Identify which cell holds the provided text, then report its [X, Y] central coordinate. 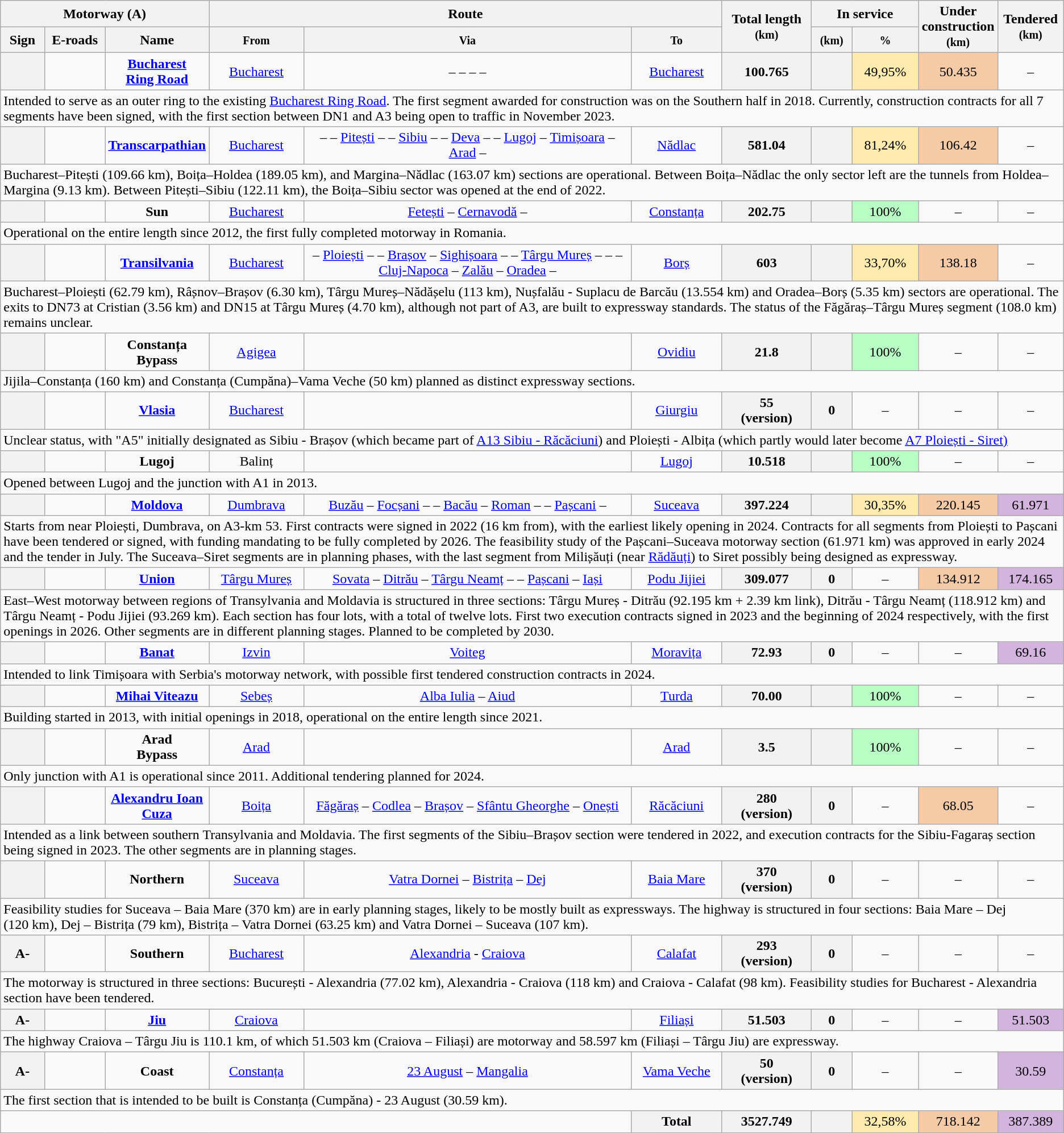
In service [865, 14]
Jijila–Constanța (160 km) and Constanța (Cumpăna)–Vama Veche (50 km) planned as distinct expressway sections. [532, 381]
Balinț [257, 462]
Union [157, 579]
70.00 [766, 696]
Under construction (km) [958, 27]
397.224 [766, 505]
Podu Jijiei [676, 579]
Coast [157, 1071]
Răcăciuni [676, 805]
Opened between Lugoj and the junction with A1 in 2013. [532, 483]
Turda [676, 696]
387.389 [1030, 1122]
55 (version) [766, 410]
68.05 [958, 805]
ConstanțaBypass [157, 351]
Northern [157, 879]
Vama Veche [676, 1071]
106.42 [958, 146]
61.971 [1030, 505]
The first section that is intended to be built is Constanța (Cumpăna) - 23 August (30.59 km). [532, 1100]
174.165 [1030, 579]
21.8 [766, 351]
49,95% [886, 72]
Buzău – Focșani – – Bacău – Roman – – Pașcani – [468, 505]
138.18 [958, 263]
Filiași [676, 1020]
10.518 [766, 462]
581.04 [766, 146]
23 August – Mangalia [468, 1071]
E-roads [75, 40]
Târgu Mureș [257, 579]
Alba Iulia – Aiud [468, 696]
50.435 [958, 72]
Total [676, 1122]
33,70% [886, 263]
Sun [157, 211]
293(version) [766, 954]
Name [157, 40]
Transcarpathian [157, 146]
% [886, 40]
370(version) [766, 879]
– Ploiești – – Brașov – Sighișoara – – Târgu Mureș – – – Cluj-Napoca – Zalău – Oradea – [468, 263]
Mihai Viteazu [157, 696]
Jiu [157, 1020]
69.16 [1030, 653]
Borș [676, 263]
309.077 [766, 579]
Voiteg [468, 653]
Operational on the entire length since 2012, the first fully completed motorway in Romania. [532, 233]
From [257, 40]
Boița [257, 805]
Tendered (km) [1030, 27]
280(version) [766, 805]
Giurgiu [676, 410]
603 [766, 263]
Transilvania [157, 263]
81,24% [886, 146]
Route [466, 14]
Moravița [676, 653]
Motorway (A) [105, 14]
202.75 [766, 211]
Southern [157, 954]
72.93 [766, 653]
Via [468, 40]
718.142 [958, 1122]
100.765 [766, 72]
Vatra Dornei – Bistrița – Dej [468, 879]
Izvin [257, 653]
– – Pitești – – Sibiu – – Deva – – Lugoj – Timișoara – Arad – [468, 146]
220.145 [958, 505]
Sign [23, 40]
– – – – [468, 72]
Alexandria - Craiova [468, 954]
134.912 [958, 579]
BucharestRing Road [157, 72]
Agigea [257, 351]
Building started in 2013, with initial openings in 2018, operational on the entire length since 2021. [532, 717]
Sovata – Ditrău – Târgu Neamț – – Pașcani – Iași [468, 579]
Fetești – Cernavodă – [468, 211]
Vlasia [157, 410]
Dumbrava [257, 505]
Calafat [676, 954]
Craiova [257, 1020]
AradBypass [157, 747]
Total length (km) [766, 27]
3.5 [766, 747]
32,58% [886, 1122]
Moldova [157, 505]
Făgăraș – Codlea – Brașov – Sfântu Gheorghe – Onești [468, 805]
Ovidiu [676, 351]
To [676, 40]
Sebeș [257, 696]
The highway Craiova – Târgu Jiu is 110.1 km, of which 51.503 km (Craiova – Filiași) are motorway and 58.597 km (Filiași – Târgu Jiu) are expressway. [532, 1041]
30.59 [1030, 1071]
Nădlac [676, 146]
3527.749 [766, 1122]
Intended to link Timișoara with Serbia's motorway network, with possible first tendered construction contracts in 2024. [532, 674]
Banat [157, 653]
50 (version) [766, 1071]
(km) [832, 40]
Baia Mare [676, 879]
Only junction with A1 is operational since 2011. Additional tendering planned for 2024. [532, 776]
30,35% [886, 505]
Alexandru Ioan Cuza [157, 805]
